For the text-containing cell, return its midpoint in (x, y) coordinate format. 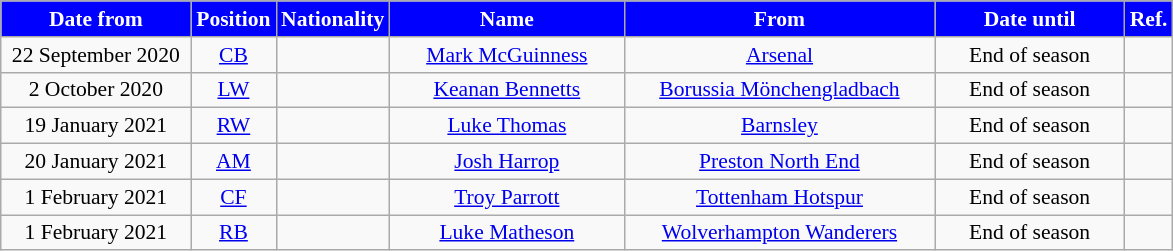
Josh Harrop (506, 162)
Preston North End (779, 162)
From (779, 19)
19 January 2021 (96, 126)
Arsenal (779, 55)
RW (234, 126)
AM (234, 162)
Tottenham Hotspur (779, 197)
Name (506, 19)
Ref. (1149, 19)
Luke Matheson (506, 233)
Troy Parrott (506, 197)
LW (234, 90)
Position (234, 19)
2 October 2020 (96, 90)
Nationality (332, 19)
Mark McGuinness (506, 55)
Wolverhampton Wanderers (779, 233)
Borussia Mönchengladbach (779, 90)
20 January 2021 (96, 162)
Luke Thomas (506, 126)
Barnsley (779, 126)
CF (234, 197)
Date from (96, 19)
CB (234, 55)
Keanan Bennetts (506, 90)
RB (234, 233)
22 September 2020 (96, 55)
Date until (1030, 19)
